For the text-containing cell, return its midpoint in (X, Y) coordinate format. 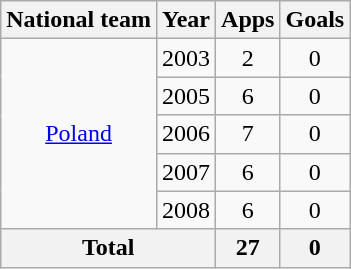
Total (108, 248)
2 (248, 58)
2005 (186, 96)
Apps (248, 20)
2008 (186, 210)
Poland (79, 134)
2003 (186, 58)
2007 (186, 172)
2006 (186, 134)
7 (248, 134)
National team (79, 20)
27 (248, 248)
Goals (315, 20)
Year (186, 20)
